Pinpoint the cell where the given text exists, returning its [X, Y] midpoint coordinate. 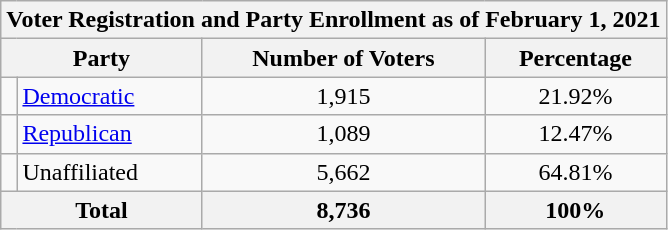
1,915 [344, 96]
Total [102, 210]
Democratic [110, 96]
Voter Registration and Party Enrollment as of February 1, 2021 [334, 20]
5,662 [344, 172]
21.92% [576, 96]
Party [102, 58]
12.47% [576, 134]
Republican [110, 134]
100% [576, 210]
64.81% [576, 172]
Unaffiliated [110, 172]
Percentage [576, 58]
Number of Voters [344, 58]
1,089 [344, 134]
8,736 [344, 210]
